For the text-containing cell, return its midpoint in (x, y) coordinate format. 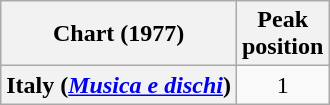
Chart (1977) (119, 34)
1 (282, 85)
Italy (Musica e dischi) (119, 85)
Peakposition (282, 34)
